Scan for the cell matching the given text and deliver its (X, Y) coordinate at center. 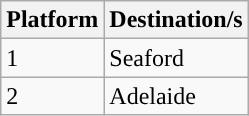
Adelaide (176, 96)
2 (52, 96)
Platform (52, 20)
1 (52, 58)
Seaford (176, 58)
Destination/s (176, 20)
